Scan for the cell matching the given text and deliver its [x, y] coordinate at center. 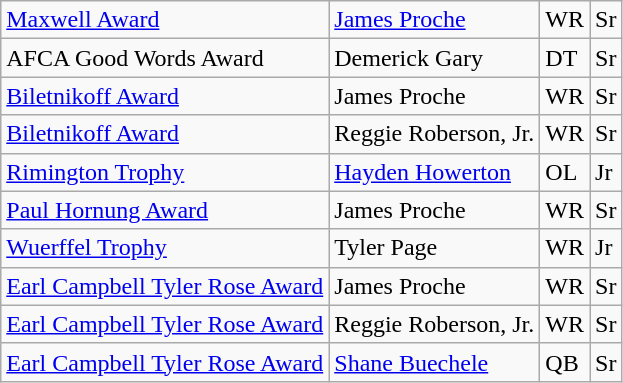
DT [565, 58]
Paul Hornung Award [165, 210]
QB [565, 362]
Demerick Gary [434, 58]
AFCA Good Words Award [165, 58]
Wuerffel Trophy [165, 248]
OL [565, 172]
Hayden Howerton [434, 172]
Maxwell Award [165, 20]
Shane Buechele [434, 362]
Rimington Trophy [165, 172]
Tyler Page [434, 248]
